Return the [X, Y] coordinate for the center point of the cell that contains the specified text.  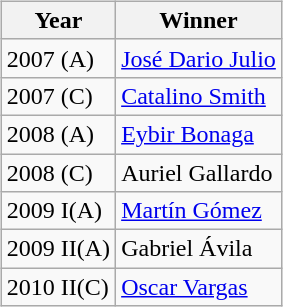
Martín Gómez [199, 211]
Oscar Vargas [199, 287]
2007 (A) [58, 58]
Year [58, 20]
Auriel Gallardo [199, 173]
2007 (C) [58, 96]
José Dario Julio [199, 58]
2008 (A) [58, 134]
2009 I(A) [58, 211]
2009 II(A) [58, 249]
Winner [199, 20]
2010 II(C) [58, 287]
Gabriel Ávila [199, 249]
2008 (C) [58, 173]
Catalino Smith [199, 96]
Eybir Bonaga [199, 134]
